From the cell containing the given text, extract its center point as [X, Y] coordinate. 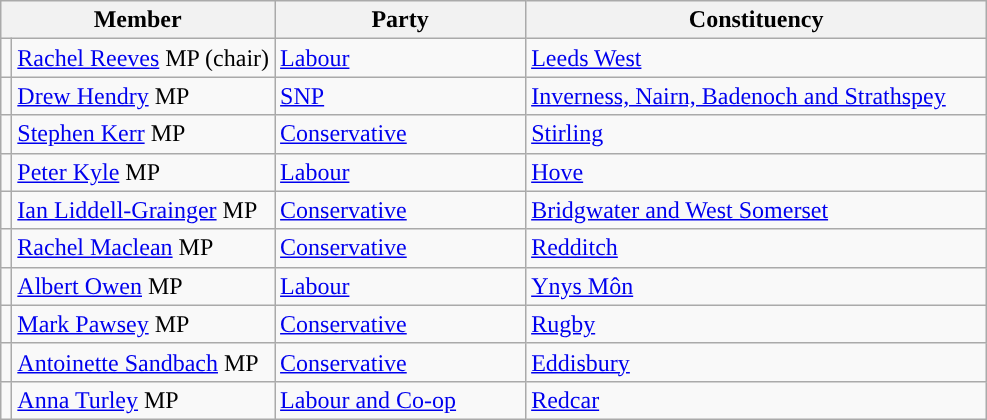
Bridgwater and West Somerset [756, 210]
Ynys Môn [756, 286]
Redditch [756, 248]
Leeds West [756, 58]
Antoinette Sandbach MP [144, 362]
Stephen Kerr MP [144, 134]
Albert Owen MP [144, 286]
Drew Hendry MP [144, 96]
Constituency [756, 20]
SNP [400, 96]
Party [400, 20]
Labour and Co-op [400, 400]
Peter Kyle MP [144, 172]
Stirling [756, 134]
Member [138, 20]
Hove [756, 172]
Rugby [756, 324]
Inverness, Nairn, Badenoch and Strathspey [756, 96]
Eddisbury [756, 362]
Anna Turley MP [144, 400]
Rachel Reeves MP (chair) [144, 58]
Rachel Maclean MP [144, 248]
Mark Pawsey MP [144, 324]
Redcar [756, 400]
Ian Liddell-Grainger MP [144, 210]
